Scan for the cell matching the given text and deliver its [x, y] coordinate at center. 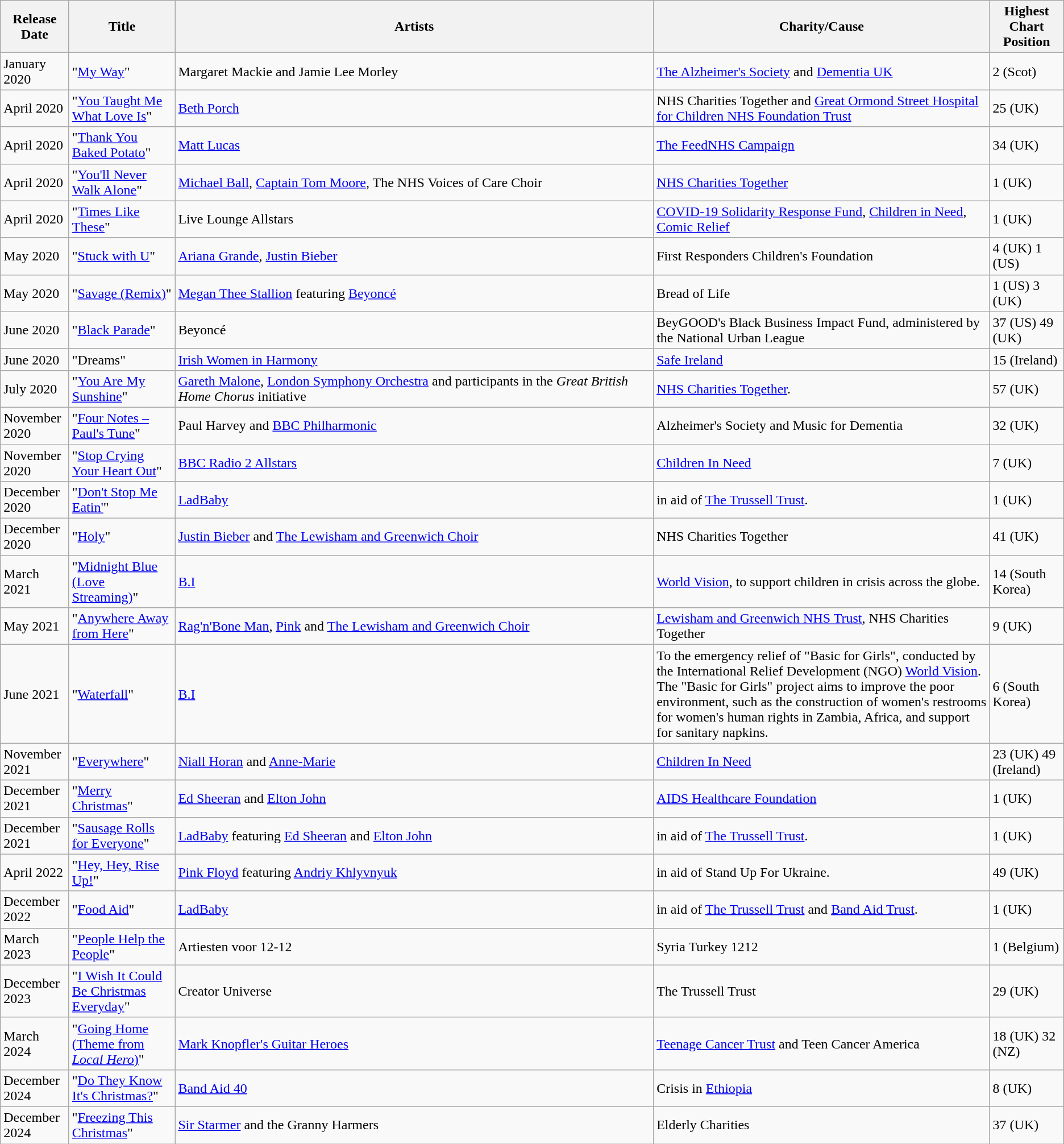
Megan Thee Stallion featuring Beyoncé [414, 293]
"You'll Never Walk Alone" [122, 182]
57 (UK) [1026, 389]
in aid of The Trussell Trust and Band Aid Trust. [822, 910]
in aid of Stand Up For Ukraine. [822, 872]
April 2022 [35, 872]
BeyGOOD's Black Business Impact Fund, administered by the National Urban League [822, 330]
"Food Aid" [122, 910]
37 (US) 49 (UK) [1026, 330]
41 (UK) [1026, 537]
"Freezing This Christmas" [122, 1125]
"You Taught Me What Love Is" [122, 108]
Highest Chart Position [1026, 27]
4 (UK) 1 (US) [1026, 256]
AIDS Healthcare Foundation [822, 798]
Alzheimer's Society and Music for Dementia [822, 425]
"I Wish It Could Be Christmas Everyday" [122, 991]
15 (Ireland) [1026, 359]
1 (Belgium) [1026, 946]
Rag'n'Bone Man, Pink and The Lewisham and Greenwich Choir [414, 627]
"Merry Christmas" [122, 798]
Gareth Malone, London Symphony Orchestra and participants in the Great British Home Chorus initiative [414, 389]
"People Help the People" [122, 946]
Title [122, 27]
Creator Universe [414, 991]
"Times Like These" [122, 219]
"Four Notes – Paul's Tune" [122, 425]
Ariana Grande, Justin Bieber [414, 256]
9 (UK) [1026, 627]
49 (UK) [1026, 872]
23 (UK) 49 (Ireland) [1026, 762]
7 (UK) [1026, 463]
37 (UK) [1026, 1125]
Band Aid 40 [414, 1088]
The FeedNHS Campaign [822, 146]
"Stop Crying Your Heart Out" [122, 463]
Charity/Cause [822, 27]
29 (UK) [1026, 991]
COVID-19 Solidarity Response Fund, Children in Need, Comic Relief [822, 219]
6 (South Korea) [1026, 694]
25 (UK) [1026, 108]
Release Date [35, 27]
"Sausage Rolls for Everyone" [122, 836]
World Vision, to support children in crisis across the globe. [822, 582]
Michael Ball, Captain Tom Moore, The NHS Voices of Care Choir [414, 182]
8 (UK) [1026, 1088]
November 2021 [35, 762]
NHS Charities Together and Great Ormond Street Hospital for Children NHS Foundation Trust [822, 108]
"Midnight Blue (Love Streaming)" [122, 582]
32 (UK) [1026, 425]
"Stuck with U" [122, 256]
Niall Horan and Anne-Marie [414, 762]
Teenage Cancer Trust and Teen Cancer America [822, 1043]
"Holy" [122, 537]
Syria Turkey 1212 [822, 946]
December 2022 [35, 910]
Sir Starmer and the Granny Harmers [414, 1125]
Crisis in Ethiopia [822, 1088]
"Dreams" [122, 359]
"Going Home (Theme from Local Hero)" [122, 1043]
"Do They Know It's Christmas?" [122, 1088]
Paul Harvey and BBC Philharmonic [414, 425]
Justin Bieber and The Lewisham and Greenwich Choir [414, 537]
"My Way" [122, 72]
Mark Knopfler's Guitar Heroes [414, 1043]
"Hey, Hey, Rise Up!" [122, 872]
"Waterfall" [122, 694]
January 2020 [35, 72]
Irish Women in Harmony [414, 359]
Matt Lucas [414, 146]
Elderly Charities [822, 1125]
LadBaby featuring Ed Sheeran and Elton John [414, 836]
"You Are My Sunshine" [122, 389]
"Don't Stop Me Eatin'" [122, 500]
Bread of Life [822, 293]
Beyoncé [414, 330]
June 2021 [35, 694]
34 (UK) [1026, 146]
"Anywhere Away from Here" [122, 627]
"Savage (Remix)" [122, 293]
Artiesten voor 12-12 [414, 946]
July 2020 [35, 389]
First Responders Children's Foundation [822, 256]
Artists [414, 27]
14 (South Korea) [1026, 582]
The Trussell Trust [822, 991]
The Alzheimer's Society and Dementia UK [822, 72]
March 2023 [35, 946]
"Everywhere" [122, 762]
May 2021 [35, 627]
NHS Charities Together. [822, 389]
Margaret Mackie and Jamie Lee Morley [414, 72]
March 2024 [35, 1043]
Ed Sheeran and Elton John [414, 798]
BBC Radio 2 Allstars [414, 463]
Live Lounge Allstars [414, 219]
Safe Ireland [822, 359]
December 2023 [35, 991]
"Black Parade" [122, 330]
2 (Scot) [1026, 72]
"Thank You Baked Potato" [122, 146]
Lewisham and Greenwich NHS Trust, NHS Charities Together [822, 627]
18 (UK) 32 (NZ) [1026, 1043]
March 2021 [35, 582]
Beth Porch [414, 108]
Pink Floyd featuring Andriy Khlyvnyuk [414, 872]
1 (US) 3 (UK) [1026, 293]
